Determine the [X, Y] coordinate at the center of the cell enclosing the given text.  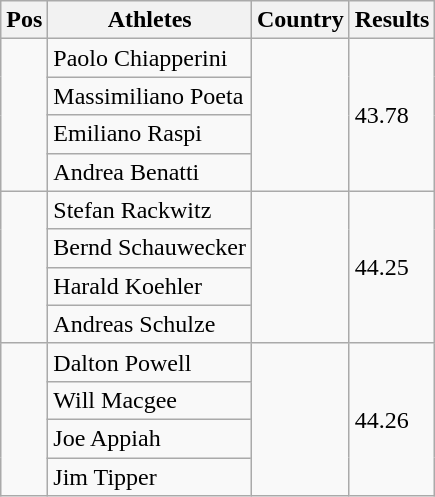
Harald Koehler [150, 286]
Joe Appiah [150, 438]
Andrea Benatti [150, 172]
43.78 [392, 115]
Massimiliano Poeta [150, 96]
Stefan Rackwitz [150, 210]
Paolo Chiapperini [150, 58]
Andreas Schulze [150, 324]
Pos [24, 20]
Results [392, 20]
Will Macgee [150, 400]
Country [300, 20]
Bernd Schauwecker [150, 248]
Emiliano Raspi [150, 134]
Athletes [150, 20]
44.26 [392, 419]
Dalton Powell [150, 362]
Jim Tipper [150, 477]
44.25 [392, 267]
